Pinpoint the cell where the given text exists, returning its (x, y) midpoint coordinate. 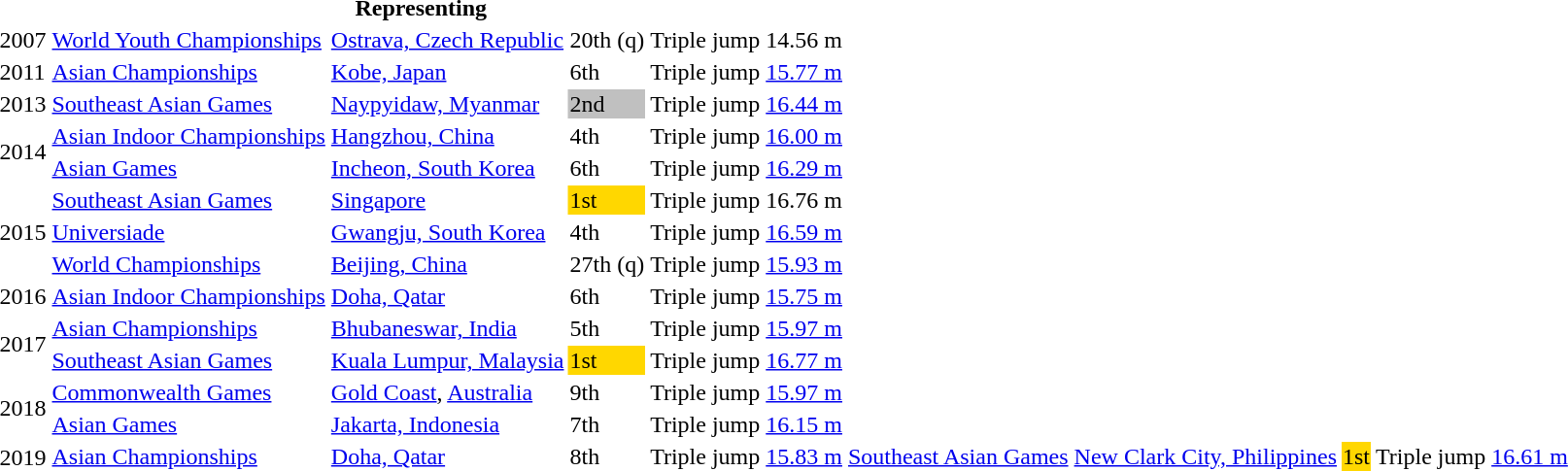
15.77 m (804, 72)
16.76 m (804, 200)
16.77 m (804, 360)
15.75 m (804, 296)
7th (607, 424)
5th (607, 328)
15.83 m (804, 456)
Naypyidaw, Myanmar (447, 104)
2nd (607, 104)
Ostrava, Czech Republic (447, 40)
Beijing, China (447, 264)
Hangzhou, China (447, 136)
9th (607, 392)
15.93 m (804, 264)
Singapore (447, 200)
Commonwealth Games (188, 392)
Gold Coast, Australia (447, 392)
World Youth Championships (188, 40)
Jakarta, Indonesia (447, 424)
World Championships (188, 264)
Gwangju, South Korea (447, 232)
16.29 m (804, 168)
New Clark City, Philippines (1205, 456)
8th (607, 456)
Incheon, South Korea (447, 168)
16.00 m (804, 136)
14.56 m (804, 40)
27th (q) (607, 264)
Bhubaneswar, India (447, 328)
16.15 m (804, 424)
16.59 m (804, 232)
Kuala Lumpur, Malaysia (447, 360)
16.44 m (804, 104)
Kobe, Japan (447, 72)
20th (q) (607, 40)
Universiade (188, 232)
